Find where the given text appears and provide that cell's center as (x, y) coordinate. 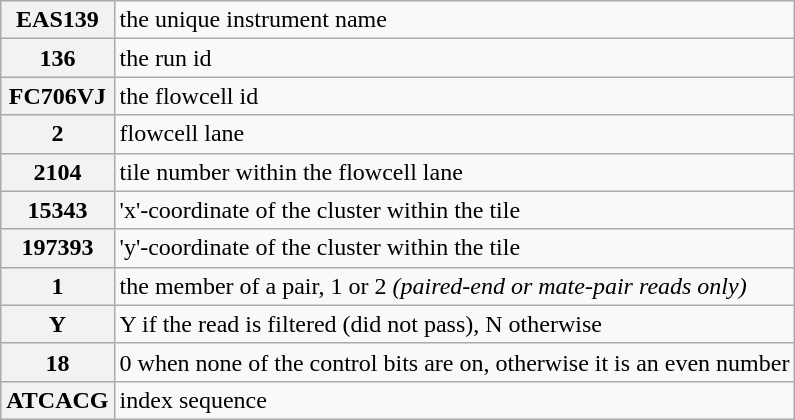
the flowcell id (454, 96)
18 (58, 362)
'y'-coordinate of the cluster within the tile (454, 248)
flowcell lane (454, 134)
the member of a pair, 1 or 2 (paired-end or mate-pair reads only) (454, 286)
197393 (58, 248)
EAS139 (58, 20)
ATCACG (58, 400)
FC706VJ (58, 96)
2 (58, 134)
Y (58, 324)
index sequence (454, 400)
0 when none of the control bits are on, otherwise it is an even number (454, 362)
136 (58, 58)
the unique instrument name (454, 20)
1 (58, 286)
2104 (58, 172)
15343 (58, 210)
tile number within the flowcell lane (454, 172)
'x'-coordinate of the cluster within the tile (454, 210)
the run id (454, 58)
Y if the read is filtered (did not pass), N otherwise (454, 324)
